For the text-containing cell, return its midpoint in [X, Y] coordinate format. 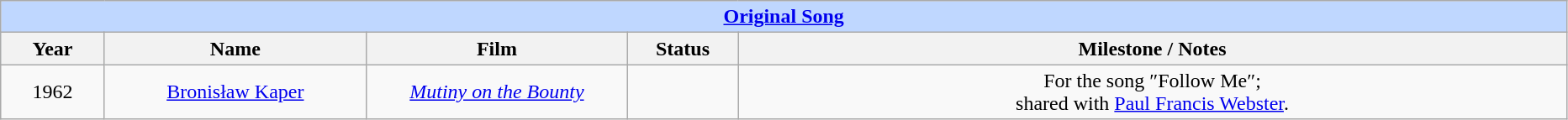
Year [53, 49]
Status [683, 49]
Bronisław Kaper [235, 92]
Milestone / Notes [1153, 49]
Original Song [784, 17]
Film [496, 49]
1962 [53, 92]
For the song ″Follow Me″;shared with Paul Francis Webster. [1153, 92]
Mutiny on the Bounty [496, 92]
Name [235, 49]
